Pinpoint the cell where the given text exists, returning its (X, Y) midpoint coordinate. 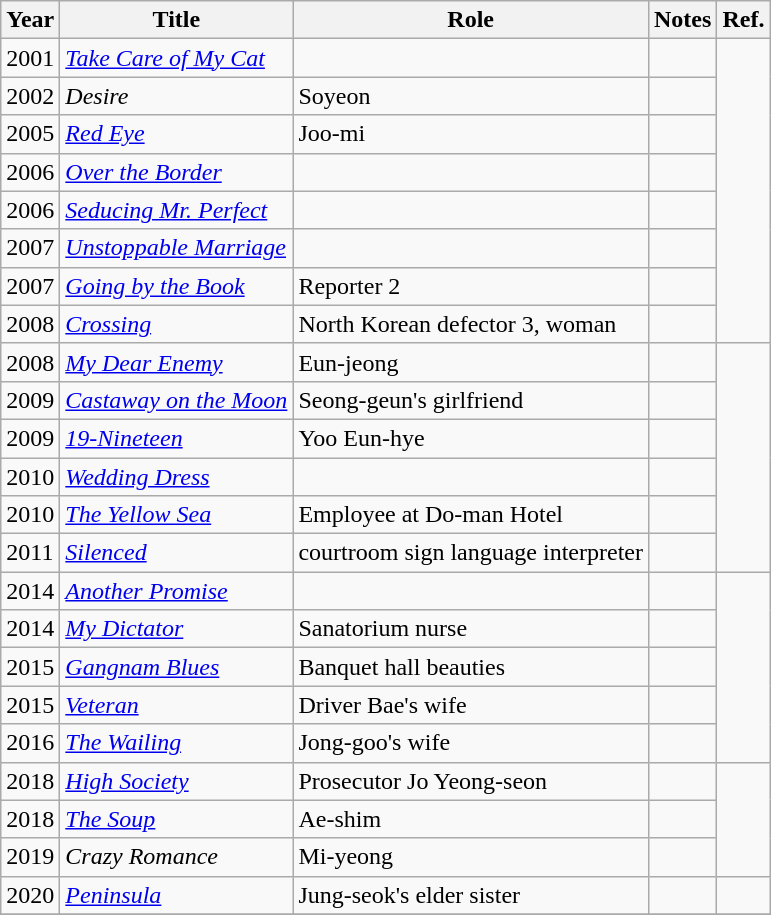
My Dear Enemy (176, 362)
Notes (682, 20)
Unstoppable Marriage (176, 248)
Crossing (176, 324)
2005 (30, 134)
Desire (176, 96)
Ref. (744, 20)
Gangnam Blues (176, 667)
2016 (30, 743)
Jung-seok's elder sister (471, 895)
Reporter 2 (471, 286)
2011 (30, 553)
Ae-shim (471, 819)
The Soup (176, 819)
The Yellow Sea (176, 515)
Another Promise (176, 591)
Crazy Romance (176, 857)
Seducing Mr. Perfect (176, 210)
2020 (30, 895)
19-Nineteen (176, 438)
Role (471, 20)
Soyeon (471, 96)
Red Eye (176, 134)
2001 (30, 58)
Joo-mi (471, 134)
Wedding Dress (176, 477)
Mi-yeong (471, 857)
High Society (176, 781)
2002 (30, 96)
Sanatorium nurse (471, 629)
Employee at Do-man Hotel (471, 515)
Veteran (176, 705)
Banquet hall beauties (471, 667)
Yoo Eun-hye (471, 438)
Going by the Book (176, 286)
The Wailing (176, 743)
Driver Bae's wife (471, 705)
Year (30, 20)
Peninsula (176, 895)
Jong-goo's wife (471, 743)
Silenced (176, 553)
Over the Border (176, 172)
Prosecutor Jo Yeong-seon (471, 781)
2019 (30, 857)
Eun-jeong (471, 362)
Take Care of My Cat (176, 58)
courtroom sign language interpreter (471, 553)
North Korean defector 3, woman (471, 324)
Castaway on the Moon (176, 400)
My Dictator (176, 629)
Seong-geun's girlfriend (471, 400)
Title (176, 20)
